Capture the cell that displays the provided text and extract its [x, y] central coordinate. 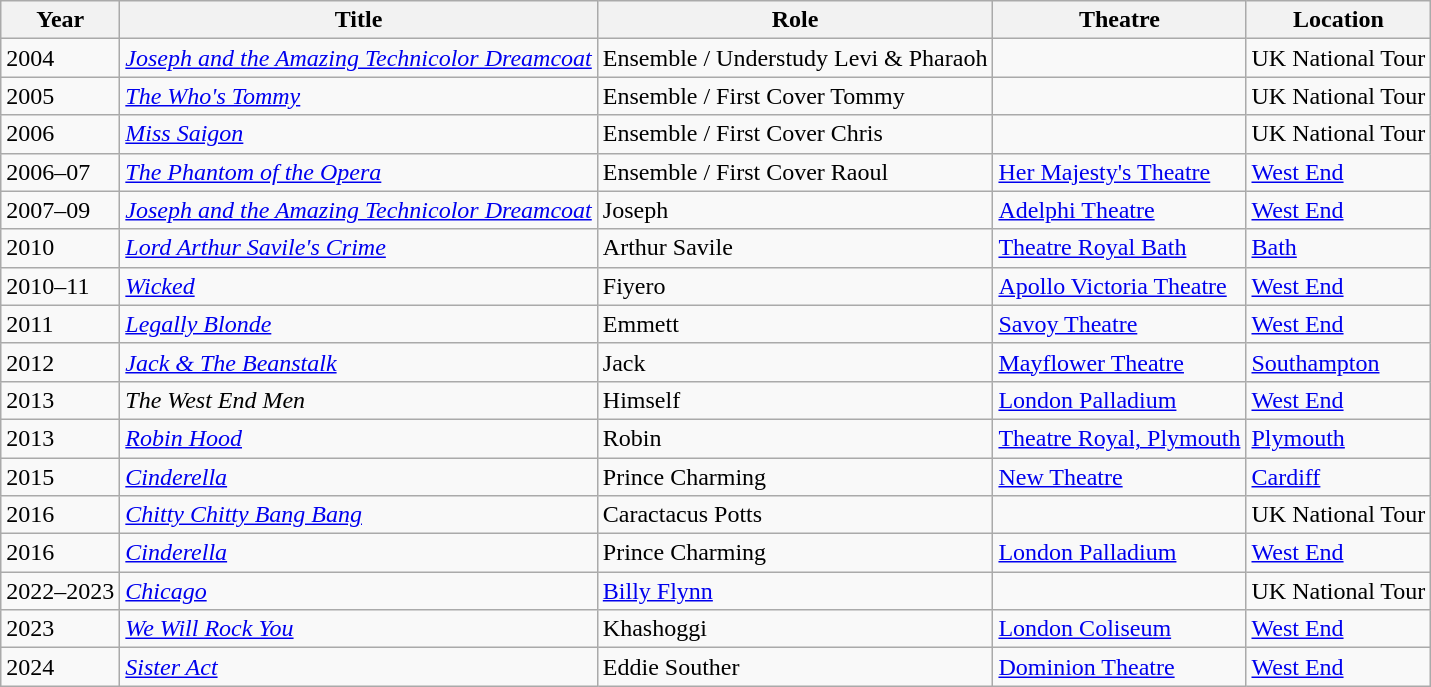
Cardiff [1338, 477]
Her Majesty's Theatre [1120, 172]
2022–2023 [60, 591]
Emmett [795, 324]
Adelphi Theatre [1120, 210]
Arthur Savile [795, 248]
Sister Act [358, 667]
2015 [60, 477]
Dominion Theatre [1120, 667]
Savoy Theatre [1120, 324]
2011 [60, 324]
2006 [60, 134]
Billy Flynn [795, 591]
Miss Saigon [358, 134]
Ensemble / First Cover Tommy [795, 96]
Mayflower Theatre [1120, 362]
Ensemble / First Cover Chris [795, 134]
Jack & The Beanstalk [358, 362]
Eddie Souther [795, 667]
Plymouth [1338, 438]
The West End Men [358, 400]
Theatre [1120, 20]
Caractacus Potts [795, 515]
Chitty Chitty Bang Bang [358, 515]
Himself [795, 400]
2007–09 [60, 210]
Khashoggi [795, 629]
New Theatre [1120, 477]
The Phantom of the Opera [358, 172]
Wicked [358, 286]
2006–07 [60, 172]
Theatre Royal Bath [1120, 248]
Location [1338, 20]
2010–11 [60, 286]
We Will Rock You [358, 629]
Ensemble / Understudy Levi & Pharaoh [795, 58]
Title [358, 20]
Joseph [795, 210]
Legally Blonde [358, 324]
Role [795, 20]
2004 [60, 58]
London Coliseum [1120, 629]
Theatre Royal, Plymouth [1120, 438]
2024 [60, 667]
Fiyero [795, 286]
Robin [795, 438]
Jack [795, 362]
Chicago [358, 591]
The Who's Tommy [358, 96]
2023 [60, 629]
Ensemble / First Cover Raoul [795, 172]
Bath [1338, 248]
Lord Arthur Savile's Crime [358, 248]
Apollo Victoria Theatre [1120, 286]
2005 [60, 96]
Southampton [1338, 362]
2010 [60, 248]
Robin Hood [358, 438]
2012 [60, 362]
Year [60, 20]
